Search for the cell housing the specified text and yield its (x, y) center coordinate. 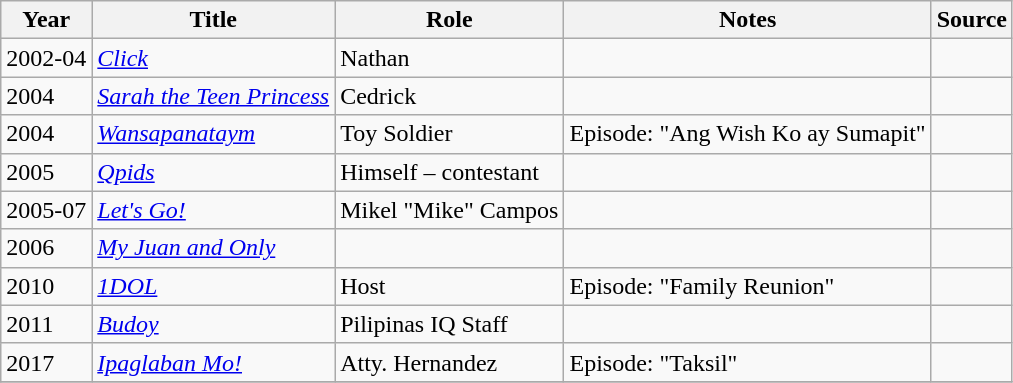
Notes (748, 20)
Budoy (214, 324)
Himself – contestant (450, 172)
Episode: "Family Reunion" (748, 286)
Atty. Hernandez (450, 362)
Ipaglaban Mo! (214, 362)
2006 (46, 248)
Year (46, 20)
2005 (46, 172)
2017 (46, 362)
My Juan and Only (214, 248)
Source (972, 20)
Episode: "Ang Wish Ko ay Sumapit" (748, 134)
Qpids (214, 172)
Let's Go! (214, 210)
2002-04 (46, 58)
Click (214, 58)
Host (450, 286)
Role (450, 20)
Title (214, 20)
Nathan (450, 58)
2010 (46, 286)
Pilipinas IQ Staff (450, 324)
Cedrick (450, 96)
2005-07 (46, 210)
Toy Soldier (450, 134)
1DOL (214, 286)
Episode: "Taksil" (748, 362)
Wansapanataym (214, 134)
Sarah the Teen Princess (214, 96)
Mikel "Mike" Campos (450, 210)
2011 (46, 324)
